Capture the cell that displays the provided text and extract its (x, y) central coordinate. 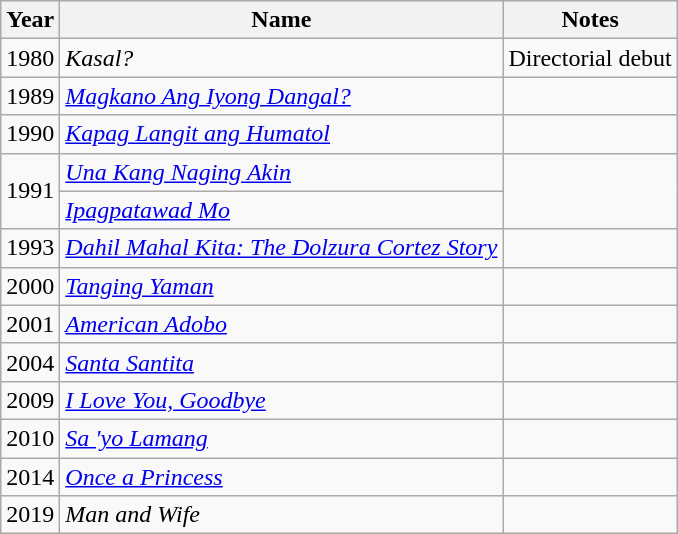
Ipagpatawad Mo (282, 210)
2019 (30, 515)
Once a Princess (282, 477)
Dahil Mahal Kita: The Dolzura Cortez Story (282, 248)
Kasal? (282, 58)
1989 (30, 96)
Magkano Ang Iyong Dangal? (282, 96)
2010 (30, 438)
2014 (30, 477)
American Adobo (282, 324)
Santa Santita (282, 362)
2009 (30, 400)
1980 (30, 58)
Man and Wife (282, 515)
Notes (590, 20)
Sa 'yo Lamang (282, 438)
Una Kang Naging Akin (282, 172)
Directorial debut (590, 58)
Name (282, 20)
1993 (30, 248)
2001 (30, 324)
1990 (30, 134)
I Love You, Goodbye (282, 400)
2004 (30, 362)
Year (30, 20)
Kapag Langit ang Humatol (282, 134)
2000 (30, 286)
Tanging Yaman (282, 286)
1991 (30, 191)
